Search for the cell housing the specified text and yield its [X, Y] center coordinate. 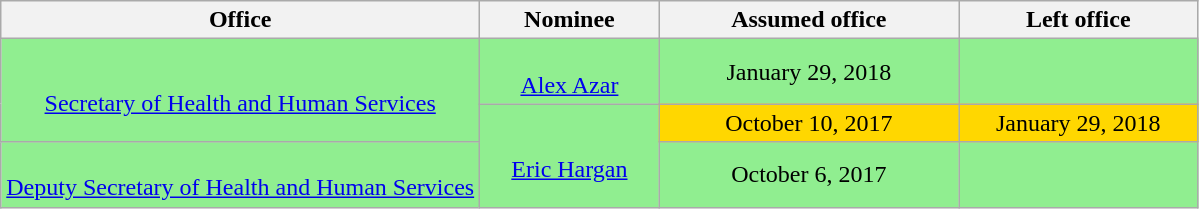
October 10, 2017 [808, 123]
Nominee [570, 20]
October 6, 2017 [808, 174]
Office [240, 20]
Eric Hargan [570, 156]
Assumed office [808, 20]
Left office [1078, 20]
Secretary of Health and Human Services [240, 90]
Alex Azar [570, 72]
Deputy Secretary of Health and Human Services [240, 174]
